Scan for the cell matching the given text and deliver its [X, Y] coordinate at center. 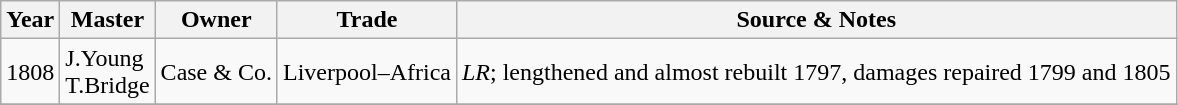
LR; lengthened and almost rebuilt 1797, damages repaired 1799 and 1805 [816, 72]
Liverpool–Africa [366, 72]
Master [108, 20]
Year [30, 20]
1808 [30, 72]
Source & Notes [816, 20]
Owner [216, 20]
Trade [366, 20]
J.YoungT.Bridge [108, 72]
Case & Co. [216, 72]
